Capture the cell that displays the provided text and extract its (x, y) central coordinate. 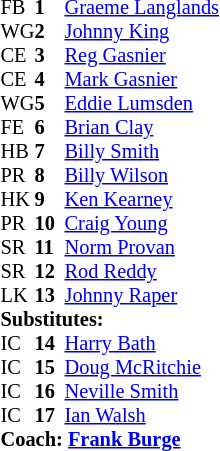
Billy Smith (142, 152)
Norm Provan (142, 248)
Neville Smith (142, 392)
Substitutes: (110, 320)
Johnny Raper (142, 296)
11 (49, 248)
Brian Clay (142, 128)
13 (49, 296)
HB (17, 152)
17 (49, 416)
12 (49, 272)
8 (49, 176)
Ian Walsh (142, 416)
6 (49, 128)
14 (49, 344)
Doug McRitchie (142, 368)
15 (49, 368)
7 (49, 152)
3 (49, 56)
Mark Gasnier (142, 80)
Craig Young (142, 224)
16 (49, 392)
FE (17, 128)
Reg Gasnier (142, 56)
Rod Reddy (142, 272)
9 (49, 200)
Billy Wilson (142, 176)
2 (49, 32)
5 (49, 104)
Johnny King (142, 32)
HK (17, 200)
Ken Kearney (142, 200)
LK (17, 296)
4 (49, 80)
10 (49, 224)
Harry Bath (142, 344)
Eddie Lumsden (142, 104)
